Search for the cell housing the specified text and yield its (x, y) center coordinate. 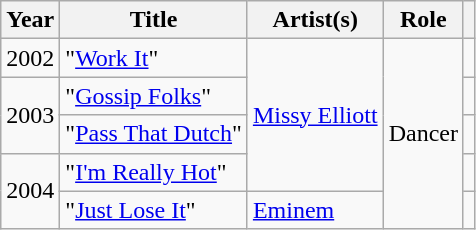
2004 (30, 191)
Role (423, 20)
Artist(s) (315, 20)
Title (154, 20)
Year (30, 20)
"Just Lose It" (154, 210)
"I'm Really Hot" (154, 172)
Eminem (315, 210)
Dancer (423, 134)
"Work It" (154, 58)
Missy Elliott (315, 115)
"Gossip Folks" (154, 96)
2002 (30, 58)
2003 (30, 115)
"Pass That Dutch" (154, 134)
